Determine the [x, y] coordinate at the center of the cell enclosing the given text.  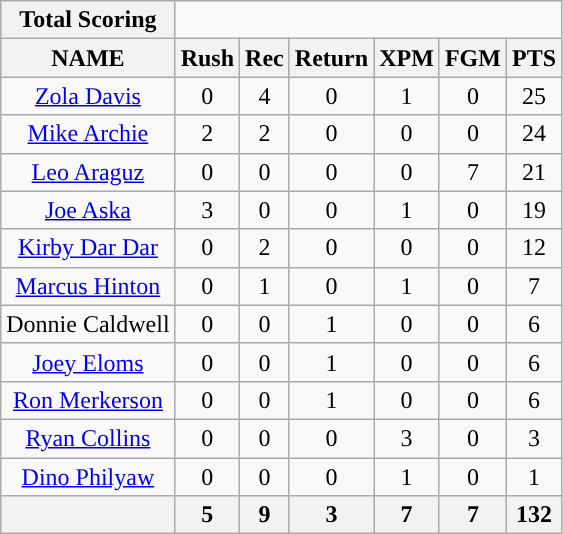
PTS [534, 58]
Return [331, 58]
Rec [265, 58]
Dino Philyaw [88, 477]
Rush [207, 58]
FGM [472, 58]
12 [534, 248]
132 [534, 515]
24 [534, 134]
Joe Aska [88, 210]
5 [207, 515]
Ron Merkerson [88, 400]
Kirby Dar Dar [88, 248]
21 [534, 172]
Donnie Caldwell [88, 324]
Marcus Hinton [88, 286]
4 [265, 96]
Leo Araguz [88, 172]
NAME [88, 58]
25 [534, 96]
Zola Davis [88, 96]
Total Scoring [88, 20]
9 [265, 515]
Ryan Collins [88, 438]
19 [534, 210]
Joey Eloms [88, 362]
Mike Archie [88, 134]
XPM [407, 58]
